Detect which cell encompasses the target text, then output its [X, Y] center coordinate. 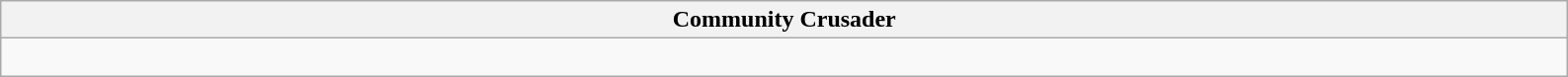
Community Crusader [784, 20]
